Pinpoint the cell where the given text exists, returning its [x, y] midpoint coordinate. 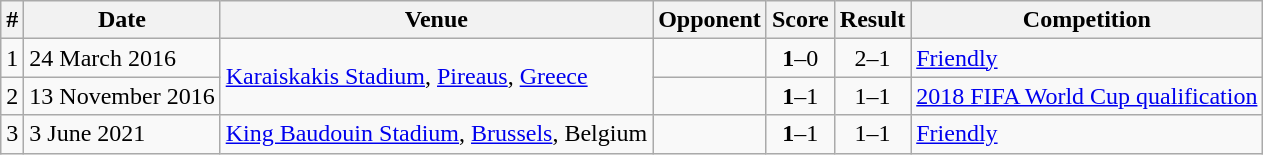
Competition [1087, 20]
Karaiskakis Stadium, Pireaus, Greece [436, 77]
13 November 2016 [122, 96]
3 June 2021 [122, 134]
24 March 2016 [122, 58]
2018 FIFA World Cup qualification [1087, 96]
2–1 [872, 58]
1 [12, 58]
2 [12, 96]
Score [800, 20]
3 [12, 134]
Date [122, 20]
# [12, 20]
1–0 [800, 58]
Opponent [710, 20]
Venue [436, 20]
Result [872, 20]
King Baudouin Stadium, Brussels, Belgium [436, 134]
